Determine the (x, y) coordinate at the center of the cell enclosing the given text.  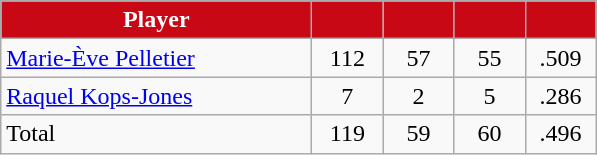
119 (348, 134)
Player (156, 20)
112 (348, 58)
.496 (560, 134)
57 (418, 58)
Total (156, 134)
.286 (560, 96)
5 (490, 96)
Raquel Kops-Jones (156, 96)
Marie-Ève Pelletier (156, 58)
7 (348, 96)
59 (418, 134)
60 (490, 134)
.509 (560, 58)
2 (418, 96)
55 (490, 58)
